Pinpoint the cell where the given text exists, returning its [X, Y] midpoint coordinate. 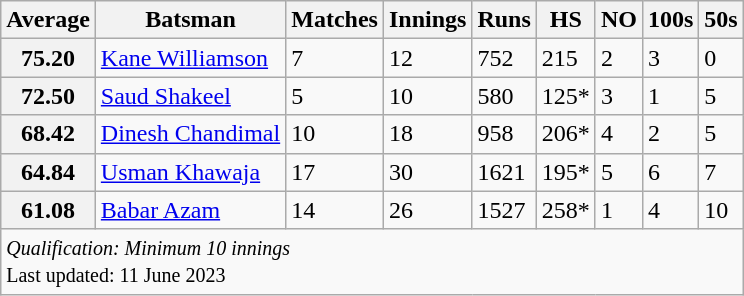
64.84 [48, 172]
Runs [504, 20]
752 [504, 58]
6 [670, 172]
Batsman [190, 20]
125* [566, 96]
12 [427, 58]
Matches [335, 20]
206* [566, 134]
0 [721, 58]
958 [504, 134]
14 [335, 210]
215 [566, 58]
100s [670, 20]
Qualification: Minimum 10 inningsLast updated: 11 June 2023 [372, 262]
Dinesh Chandimal [190, 134]
1621 [504, 172]
Average [48, 20]
68.42 [48, 134]
NO [618, 20]
30 [427, 172]
18 [427, 134]
50s [721, 20]
Innings [427, 20]
75.20 [48, 58]
1527 [504, 210]
258* [566, 210]
26 [427, 210]
580 [504, 96]
Usman Khawaja [190, 172]
Kane Williamson [190, 58]
195* [566, 172]
Saud Shakeel [190, 96]
72.50 [48, 96]
HS [566, 20]
61.08 [48, 210]
Babar Azam [190, 210]
17 [335, 172]
